From the cell containing the given text, extract its center point as (X, Y) coordinate. 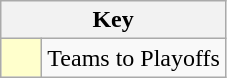
Teams to Playoffs (134, 58)
Key (114, 20)
